Extract the (x, y) coordinate from the center of the cell holding the provided text.  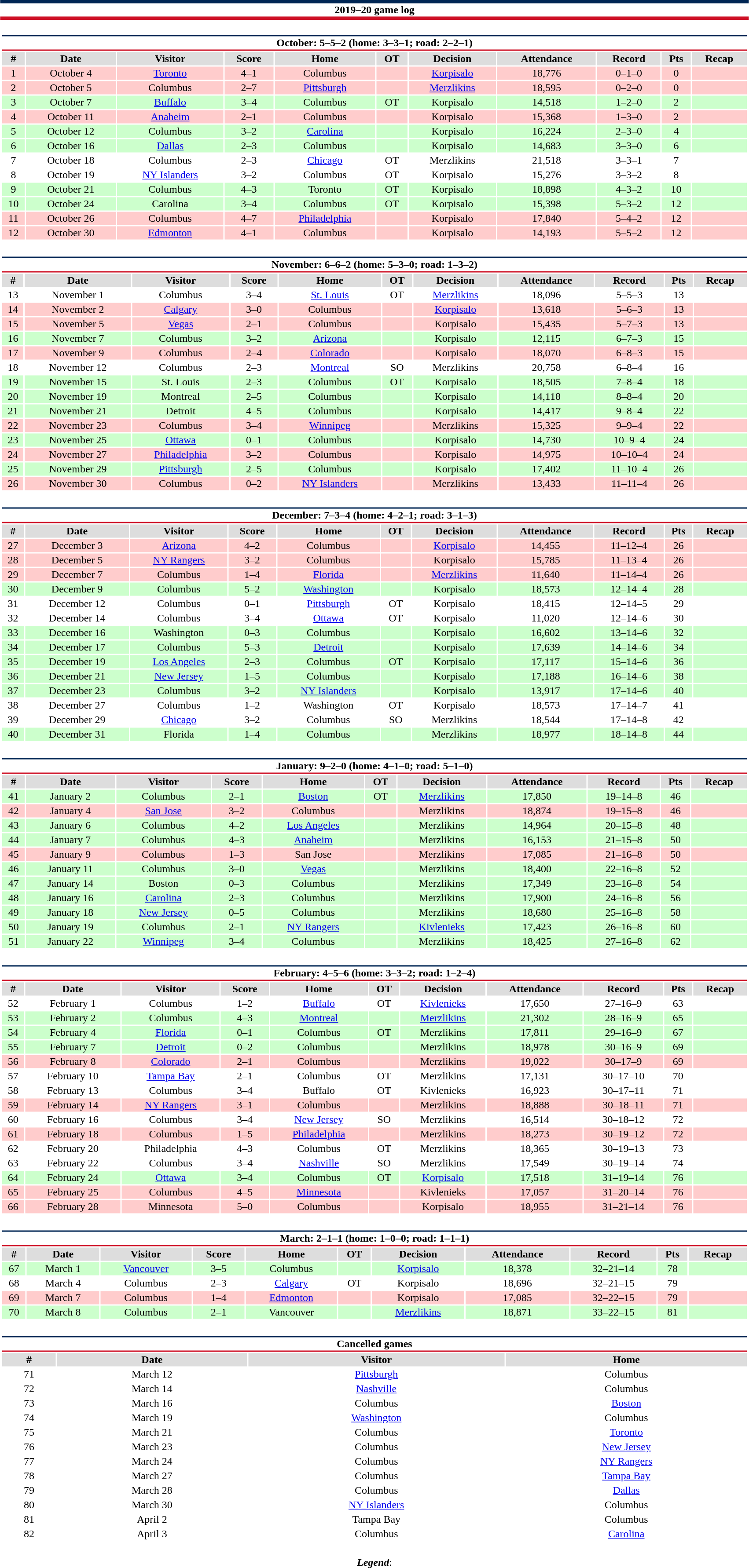
February 24 (73, 1177)
13–14–6 (629, 633)
20–15–8 (624, 826)
February 18 (73, 1134)
18,096 (547, 295)
14,118 (547, 396)
October 21 (70, 190)
30–17–11 (623, 1090)
April 2 (152, 1520)
23–16–8 (624, 884)
19 (13, 382)
1–2–0 (629, 102)
17,057 (535, 1192)
0–5 (237, 913)
18,415 (546, 604)
March 28 (152, 1491)
November: 6–6–2 (home: 5–3–0; road: 1–3–2) (374, 265)
5–6–3 (629, 309)
18,425 (537, 942)
November 7 (78, 338)
29–16–9 (623, 1032)
17,549 (535, 1163)
12–14–6 (629, 618)
October: 5–5–2 (home: 3–3–1; road: 2–2–1) (374, 43)
17,349 (537, 884)
10–9–4 (629, 440)
53 (13, 1018)
3–3–2 (629, 175)
5–5–3 (629, 295)
December 31 (77, 734)
18,955 (535, 1206)
25 (13, 469)
51 (13, 942)
18,378 (518, 1269)
17–14–8 (629, 720)
5–3 (252, 647)
18,595 (547, 88)
43 (13, 826)
18,365 (535, 1148)
3–3–0 (629, 146)
17,117 (546, 662)
17–14–7 (629, 705)
18,977 (546, 734)
December 7 (77, 575)
2–4 (253, 353)
February 7 (73, 1047)
17,811 (535, 1032)
2019–20 game log (374, 10)
11–10–4 (629, 469)
18,070 (547, 353)
31 (13, 604)
March 19 (152, 1418)
December 17 (77, 647)
March: 2–1–1 (home: 1–0–0; road: 1–1–1) (374, 1239)
February 16 (73, 1119)
49 (13, 913)
18,898 (547, 190)
November 27 (78, 454)
14,455 (546, 546)
11,020 (546, 618)
64 (13, 1177)
6–7–3 (629, 338)
December 9 (77, 589)
21,302 (535, 1018)
March 8 (63, 1312)
December 27 (77, 705)
21,518 (547, 161)
March 16 (152, 1404)
33 (13, 633)
19–15–8 (624, 811)
December 14 (77, 618)
February 28 (73, 1206)
January 16 (70, 898)
16,923 (535, 1090)
37 (13, 691)
77 (29, 1462)
October 18 (70, 161)
18,680 (537, 913)
January 14 (70, 884)
March 30 (152, 1505)
31–19–14 (623, 1177)
17,188 (546, 676)
15,785 (546, 560)
14,193 (547, 233)
1–3–0 (629, 117)
14–14–6 (629, 647)
November 1 (78, 295)
October 30 (70, 233)
30–19–12 (623, 1134)
25–16–8 (624, 913)
18,400 (537, 869)
17,423 (537, 927)
26–16–8 (624, 927)
13,917 (546, 691)
30–16–9 (623, 1047)
14 (13, 309)
82 (29, 1534)
32–21–14 (613, 1269)
28–16–9 (623, 1018)
31–20–14 (623, 1192)
5–5–2 (629, 233)
February 4 (73, 1032)
5–7–3 (629, 324)
January 18 (70, 913)
December 23 (77, 691)
October 19 (70, 175)
11,640 (546, 575)
November 21 (78, 411)
January 11 (70, 869)
17,850 (537, 797)
March 4 (63, 1283)
March 14 (152, 1389)
February 2 (73, 1018)
30–19–14 (623, 1163)
February 25 (73, 1192)
February 22 (73, 1163)
January 6 (70, 826)
35 (13, 662)
19–14–8 (624, 797)
11–14–4 (629, 575)
30–17–10 (623, 1076)
18,978 (535, 1047)
27–16–8 (624, 942)
12–14–5 (629, 604)
15,368 (547, 117)
17 (13, 353)
22–16–8 (624, 869)
21–16–8 (624, 855)
February 1 (73, 1003)
January 22 (70, 942)
November 19 (78, 396)
10–10–4 (629, 454)
March 27 (152, 1476)
15,325 (547, 425)
November 12 (78, 367)
March 7 (63, 1298)
3–5 (218, 1269)
November 25 (78, 440)
61 (13, 1134)
30–17–9 (623, 1061)
Cancelled games (374, 1344)
October 4 (70, 73)
14,417 (547, 411)
October 7 (70, 102)
February 20 (73, 1148)
March 21 (152, 1433)
23 (13, 440)
February 8 (73, 1061)
21–15–8 (624, 840)
15–14–6 (629, 662)
December 3 (77, 546)
6–8–4 (629, 367)
39 (13, 720)
December: 7–3–4 (home: 4–2–1; road: 3–1–3) (374, 515)
24–16–8 (624, 898)
0–1–0 (629, 73)
12–14–4 (629, 589)
18,874 (537, 811)
18,888 (535, 1105)
4–7 (249, 219)
18,273 (535, 1134)
68 (14, 1283)
19,022 (535, 1061)
30–18–11 (623, 1105)
17,900 (537, 898)
59 (13, 1105)
30–19–13 (623, 1148)
11–12–4 (629, 546)
13,618 (547, 309)
27 (13, 546)
12,115 (547, 338)
2–7 (249, 88)
March 24 (152, 1462)
3–1 (245, 1105)
9–9–4 (629, 425)
November 23 (78, 425)
17,650 (535, 1003)
14,518 (547, 102)
October 26 (70, 219)
March 23 (152, 1447)
December 29 (77, 720)
16,514 (535, 1119)
14,730 (547, 440)
20,758 (547, 367)
8–8–4 (629, 396)
3 (13, 102)
October 5 (70, 88)
0–2–0 (629, 88)
January 4 (70, 811)
November 5 (78, 324)
55 (13, 1047)
9 (13, 190)
1 (13, 73)
13,433 (547, 483)
November 15 (78, 382)
15,435 (547, 324)
80 (29, 1505)
47 (13, 884)
11–13–4 (629, 560)
December 19 (77, 662)
November 9 (78, 353)
45 (13, 855)
November 30 (78, 483)
February 14 (73, 1105)
February: 4–5–6 (home: 3–3–2; road: 1–2–4) (374, 973)
57 (13, 1076)
December 21 (77, 676)
December 16 (77, 633)
14,975 (547, 454)
11 (13, 219)
17,402 (547, 469)
October 24 (70, 204)
32–21–15 (613, 1283)
17–14–6 (629, 691)
16,224 (547, 132)
33–22–15 (613, 1312)
3–3–1 (629, 161)
18,871 (518, 1312)
5–0 (245, 1206)
5–2 (252, 589)
March 12 (152, 1374)
16,602 (546, 633)
17,518 (535, 1177)
5–4–2 (629, 219)
October 11 (70, 117)
30–18–12 (623, 1119)
4–3–2 (629, 190)
31–21–14 (623, 1206)
11–11–4 (629, 483)
December 12 (77, 604)
5 (13, 132)
16,153 (537, 840)
7–8–4 (629, 382)
21 (13, 411)
6–8–3 (629, 353)
75 (29, 1433)
18,544 (546, 720)
January 19 (70, 927)
27–16–9 (623, 1003)
November 29 (78, 469)
January 7 (70, 840)
16–14–6 (629, 676)
February 13 (73, 1090)
April 3 (152, 1534)
17,639 (546, 647)
9–8–4 (629, 411)
October 16 (70, 146)
November 2 (78, 309)
66 (13, 1206)
18,776 (547, 73)
5–3–2 (629, 204)
March 1 (63, 1269)
17,131 (535, 1076)
18–14–8 (629, 734)
1–3 (237, 855)
15,398 (547, 204)
January 2 (70, 797)
October 12 (70, 132)
18,696 (518, 1283)
15,276 (547, 175)
32–22–15 (613, 1298)
17,840 (547, 219)
14,964 (537, 826)
2–3–0 (629, 132)
February 10 (73, 1076)
18,505 (547, 382)
January: 9–2–0 (home: 4–1–0; road: 5–1–0) (374, 766)
January 9 (70, 855)
14,683 (547, 146)
December 5 (77, 560)
